Search for the cell housing the specified text and yield its (x, y) center coordinate. 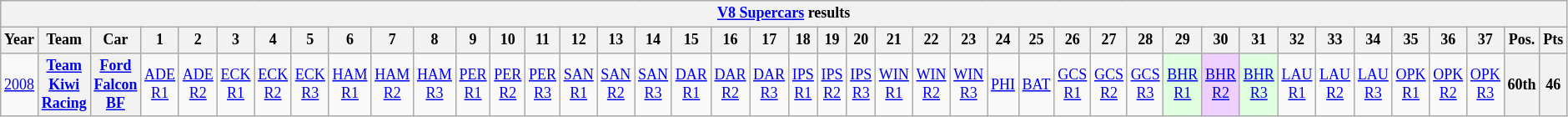
V8 Supercars results (784, 13)
17 (769, 40)
LAUR2 (1335, 84)
HAMR1 (350, 84)
Team Kiwi Racing (63, 84)
Ford Falcon BF (115, 84)
HAMR2 (392, 84)
HAMR3 (435, 84)
19 (832, 40)
60th (1521, 84)
37 (1486, 40)
30 (1221, 40)
BHRR3 (1259, 84)
Year (20, 40)
2 (198, 40)
29 (1183, 40)
31 (1259, 40)
32 (1297, 40)
26 (1073, 40)
DARR3 (769, 84)
28 (1145, 40)
WINR1 (894, 84)
23 (969, 40)
46 (1553, 84)
GCSR3 (1145, 84)
ADER2 (198, 84)
IPSR2 (832, 84)
GCSR1 (1073, 84)
GCSR2 (1109, 84)
4 (274, 40)
Car (115, 40)
SANR1 (579, 84)
7 (392, 40)
Pos. (1521, 40)
33 (1335, 40)
ECKR1 (235, 84)
14 (654, 40)
11 (543, 40)
DARR2 (731, 84)
BHRR2 (1221, 84)
5 (310, 40)
2008 (20, 84)
IPSR1 (802, 84)
10 (508, 40)
16 (731, 40)
1 (160, 40)
WINR3 (969, 84)
8 (435, 40)
36 (1448, 40)
IPSR3 (861, 84)
ECKR2 (274, 84)
3 (235, 40)
21 (894, 40)
22 (931, 40)
BAT (1036, 84)
ECKR3 (310, 84)
LAUR3 (1373, 84)
ADER1 (160, 84)
20 (861, 40)
PERR2 (508, 84)
9 (473, 40)
SANR3 (654, 84)
PERR3 (543, 84)
Team (63, 40)
12 (579, 40)
OPKR3 (1486, 84)
DARR1 (691, 84)
PERR1 (473, 84)
LAUR1 (1297, 84)
6 (350, 40)
34 (1373, 40)
24 (1003, 40)
15 (691, 40)
27 (1109, 40)
13 (616, 40)
BHRR1 (1183, 84)
WINR2 (931, 84)
25 (1036, 40)
Pts (1553, 40)
18 (802, 40)
35 (1411, 40)
OPKR2 (1448, 84)
SANR2 (616, 84)
OPKR1 (1411, 84)
PHI (1003, 84)
